Identify which cell holds the provided text, then report its [x, y] central coordinate. 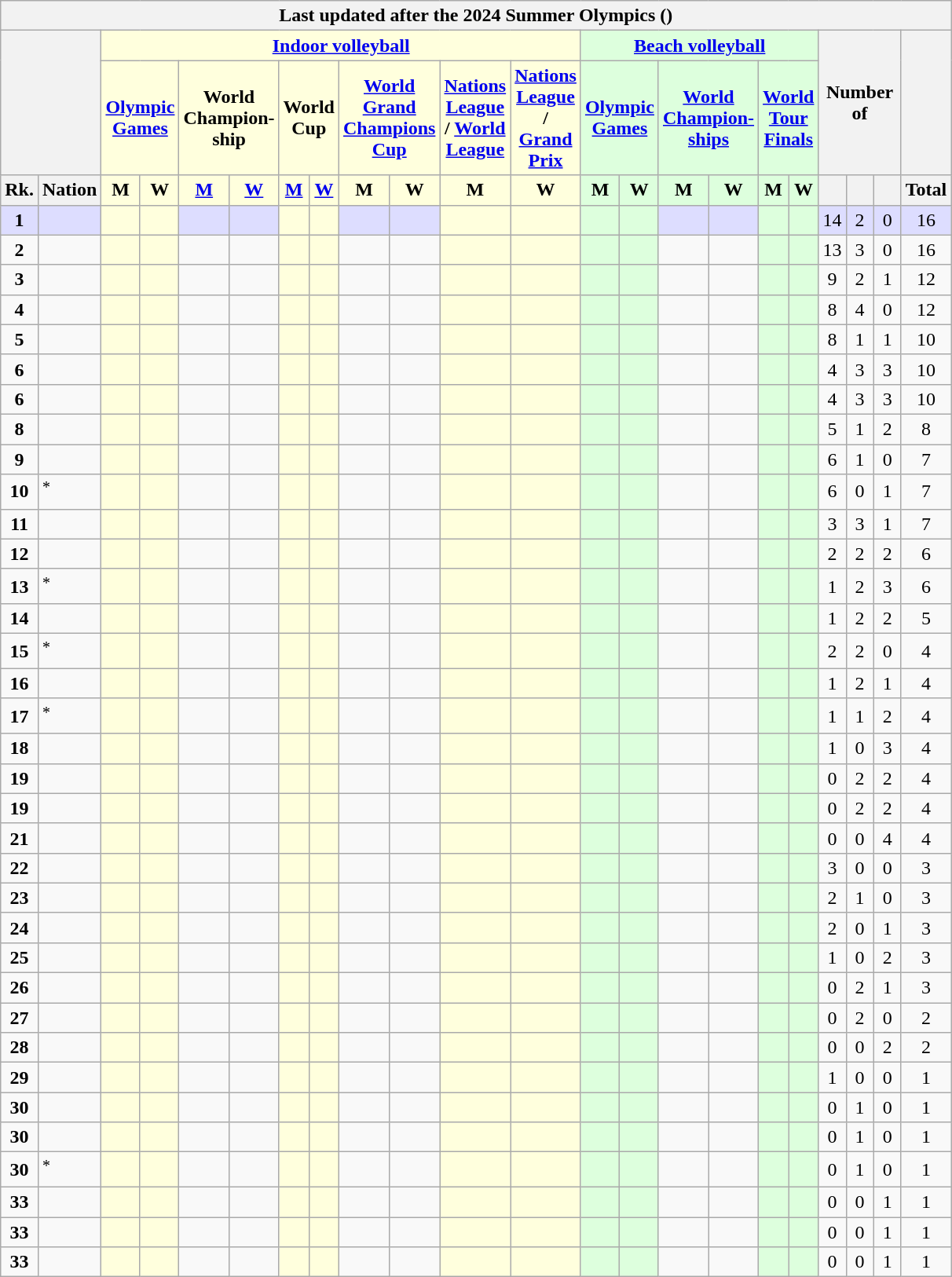
22 [20, 868]
17 [20, 716]
Last updated after the 2024 Summer Olympics () [476, 16]
World Champion-ships [709, 118]
15 [20, 652]
Indoor volleyball [341, 46]
World Grand Champions Cup [389, 118]
World Tour Finals [789, 118]
21 [20, 838]
Number of [859, 103]
18 [20, 748]
Nation [69, 190]
25 [20, 957]
23 [20, 898]
Nations League / Grand Prix [546, 118]
Total [926, 190]
11 [20, 524]
28 [20, 1048]
World Cup [309, 118]
26 [20, 988]
29 [20, 1078]
Rk. [20, 190]
World Champion-ship [229, 118]
Nations League / World League [475, 118]
27 [20, 1018]
24 [20, 928]
Beach volleyball [699, 46]
